Search for the cell housing the specified text and yield its [X, Y] center coordinate. 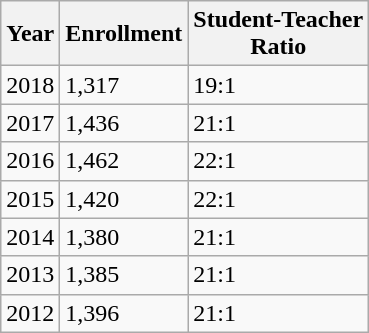
19:1 [278, 85]
2012 [30, 313]
1,380 [124, 237]
2013 [30, 275]
1,420 [124, 199]
Year [30, 34]
1,462 [124, 161]
Enrollment [124, 34]
2014 [30, 237]
Student-Teacher Ratio [278, 34]
1,396 [124, 313]
2015 [30, 199]
2017 [30, 123]
1,385 [124, 275]
1,317 [124, 85]
2018 [30, 85]
2016 [30, 161]
1,436 [124, 123]
